From the cell containing the given text, extract its center point as [x, y] coordinate. 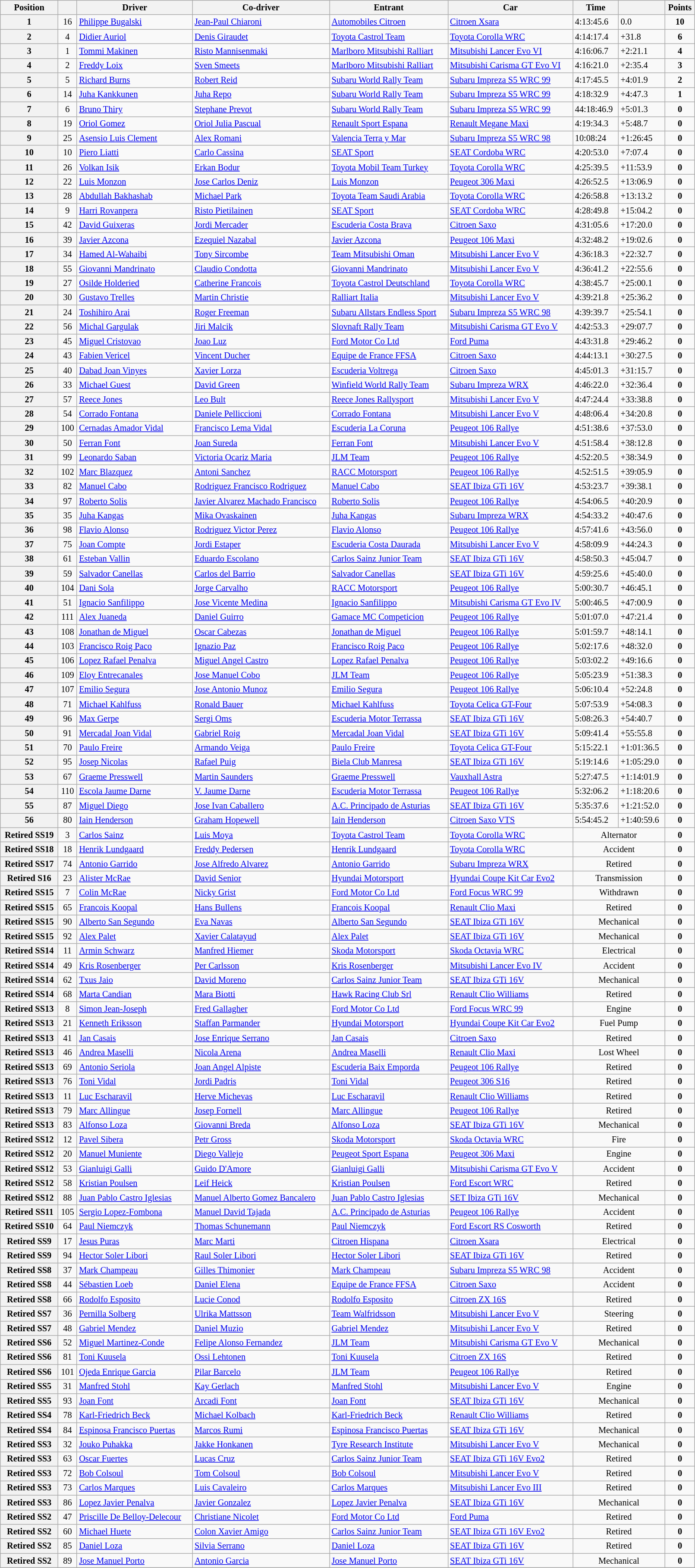
4:20:53.0 [596, 153]
Christiane Nicolet [261, 1517]
Armin Schwarz [135, 951]
Retired S16 [29, 878]
Bruno Thiry [135, 109]
Claudio Condotta [261, 269]
Txus Jaio [135, 980]
+1:01:36.5 [642, 748]
78 [68, 1415]
4:19:34.3 [596, 124]
Mika Ovaskainen [261, 515]
Roger Freeman [261, 312]
Eduardo Escolano [261, 559]
Joan Angel Alpiste [261, 1067]
93 [68, 1401]
Javier Gonzalez [261, 1502]
Position [29, 7]
Martin Christie [261, 298]
60 [68, 1531]
Nicola Arena [261, 1053]
4:32:48.2 [596, 240]
Toyota Mobil Team Turkey [389, 167]
Carlos Sainz [135, 835]
Michael Kolbach [261, 1415]
V. Jaume Darne [261, 791]
Xavier Calatayud [261, 936]
Oscar Fuertes [135, 1459]
4:58:50.3 [596, 559]
+54:08.3 [642, 704]
103 [68, 646]
4:18:32.9 [596, 94]
Armando Veiga [261, 748]
4:31:05.6 [596, 225]
95 [68, 762]
Marc Marti [261, 1241]
5:01:59.7 [596, 632]
Staffan Parmander [261, 1023]
Co-driver [261, 7]
+39:38.1 [642, 486]
Manfred Hiemer [261, 951]
Michael Guest [135, 385]
Leonardo Saban [135, 458]
+7:07.4 [642, 153]
+1:05:29.0 [642, 762]
Mitsubishi Lancer Evo VI [510, 51]
4:54:33.2 [596, 515]
4:53:23.7 [596, 486]
+33:38.8 [642, 399]
Rodriguez Victor Perez [261, 530]
Marc Blazquez [135, 472]
+1:18:20.6 [642, 791]
68 [68, 994]
Escuderia Costa Brava [389, 225]
Javier Alvarez Machado Francisco [261, 501]
79 [68, 1110]
+4:47.3 [642, 94]
Reece Jones [135, 399]
Cernadas Amador Vidal [135, 428]
0.0 [642, 22]
Mitsubishi Carisma GT Evo IV [510, 602]
63 [68, 1459]
Jose Antonio Munoz [261, 690]
4:43:31.8 [596, 341]
82 [68, 486]
Ronald Bauer [261, 704]
Antonio Garcia [261, 1561]
Harri Rovanpera [135, 211]
5:54:45.2 [596, 820]
+39:05.9 [642, 472]
+34:20.8 [642, 414]
4:45:01.3 [596, 370]
Oriol Julia Pascual [261, 124]
Marta Candian [135, 994]
Jean-Paul Chiaroni [261, 22]
57 [68, 399]
75 [68, 545]
4:36:41.2 [596, 269]
Josep Nicolas [135, 762]
67 [68, 777]
Antoni Sanchez [261, 472]
Petr Gross [261, 1140]
Peugeot 106 Maxi [510, 240]
Juha Repo [261, 94]
Driver [135, 7]
Fire [619, 1140]
101 [68, 1372]
Carlo Cassina [261, 153]
Jose Vicente Medina [261, 602]
Jordi Estaper [261, 545]
+47:00.9 [642, 602]
Vincent Ducher [261, 356]
Renault Sport Espana [389, 124]
+38:34.9 [642, 458]
71 [68, 704]
Herve Michevas [261, 1096]
+1:21:52.0 [642, 806]
Miguel Martinez-Conde [135, 1343]
+13:13.2 [642, 196]
Guido D'Amore [261, 1169]
4:16:21.0 [596, 66]
Winfield World Rally Team [389, 385]
Toshihiro Arai [135, 312]
4:17:45.5 [596, 80]
Alex Romani [261, 138]
+40:20.9 [642, 501]
5:02:17.6 [596, 646]
108 [68, 632]
Michael Huete [135, 1531]
Catherine Francois [261, 283]
+45:40.0 [642, 574]
Escuderia La Coruna [389, 428]
4:52:51.5 [596, 472]
106 [68, 661]
38 [29, 559]
+45:04.7 [642, 559]
Alternator [619, 835]
Volkan Isik [135, 167]
Erkan Bodur [261, 167]
Richard Burns [135, 80]
Raul Soler Libori [261, 1256]
Oriol Gomez [135, 124]
Retired SS19 [29, 835]
Jiri Malcik [261, 327]
5:00:46.5 [596, 602]
+5:48.7 [642, 124]
+29:46.2 [642, 341]
Retired SS10 [29, 1226]
80 [68, 820]
Peugeot 306 S16 [510, 1082]
84 [68, 1430]
+32:36.4 [642, 385]
88 [68, 1198]
4:47:24.4 [596, 399]
Jouko Puhakka [135, 1444]
Michal Gargulak [135, 327]
Jordi Mercader [261, 225]
Citroen Hispana [389, 1241]
4:13:45.6 [596, 22]
64 [68, 1226]
Miguel Cristovao [135, 341]
Abdullah Bakhashab [135, 196]
85 [68, 1546]
87 [68, 806]
+55:55.8 [642, 733]
66 [68, 1299]
58 [68, 1183]
+52:24.8 [642, 690]
83 [68, 1125]
13 [29, 196]
Giovanni Breda [261, 1125]
Toyota Castrol Deutschland [389, 283]
Michael Park [261, 196]
Sergio Lopez-Fombona [135, 1212]
73 [68, 1488]
Renault Megane Maxi [510, 124]
Pavel Sibera [135, 1140]
Colin McRae [135, 893]
+1:14:01.9 [642, 777]
4:57:41.6 [596, 530]
Felipe Alonso Fernandez [261, 1343]
92 [68, 936]
Mitsubishi Lancer Evo III [510, 1488]
5:07:53.9 [596, 704]
David Guixeras [135, 225]
Manuel Alberto Gomez Bancalero [261, 1198]
Entrant [389, 7]
Jordi Padris [261, 1082]
+5:01.3 [642, 109]
Retired SS11 [29, 1212]
Leif Heick [261, 1183]
Escuderia Baix Emporda [389, 1067]
Juha Kankkunen [135, 94]
Max Gerpe [135, 719]
Francisco Lema Vidal [261, 428]
Fabien Vericel [135, 356]
Philippe Bugalski [135, 22]
Team Walfridsson [389, 1314]
Ossi Lehtonen [261, 1357]
Daniel Guirro [261, 617]
5:00:30.7 [596, 588]
4:36:18.3 [596, 254]
102 [68, 472]
David Moreno [261, 980]
5:32:06.2 [596, 791]
Josep Fornell [261, 1110]
Withdrawn [619, 893]
4:39:21.8 [596, 298]
5:08:26.3 [596, 719]
86 [68, 1502]
90 [68, 922]
David Green [261, 385]
98 [68, 530]
Stephane Prevot [261, 109]
+25:36.2 [642, 298]
+29:07.7 [642, 327]
Automobiles Citroen [389, 22]
4:51:58.4 [596, 443]
+19:02.6 [642, 240]
Hans Bullens [261, 907]
65 [68, 907]
Lucas Cruz [261, 1459]
Gilles Thimonier [261, 1270]
Pilar Barcelo [261, 1372]
Risto Pietilainen [261, 211]
Luis Cavaleiro [261, 1488]
89 [68, 1561]
Sven Smeets [261, 66]
Biela Club Manresa [389, 762]
Antonio Seriola [135, 1067]
100 [68, 428]
72 [68, 1474]
Lucie Conod [261, 1299]
Nicky Grist [261, 893]
SET Ibiza GTi 16V [510, 1198]
4:46:22.0 [596, 385]
Arcadi Font [261, 1401]
+13:06.9 [642, 182]
Didier Auriol [135, 37]
Reece Jones Rallysport [389, 399]
Sébastien Loeb [135, 1285]
Robert Reid [261, 80]
+17:20.0 [642, 225]
Thomas Schunemann [261, 1226]
+37:53.0 [642, 428]
+38:12.8 [642, 443]
Jakke Honkanen [261, 1444]
Eva Navas [261, 922]
Joan Compte [135, 545]
Team Mitsubishi Oman [389, 254]
Escola Jaume Darne [135, 791]
+54:40.7 [642, 719]
Escuderia Voltrega [389, 370]
Retired SS17 [29, 864]
+44:24.3 [642, 545]
Escuderia Costa Daurada [389, 545]
Kay Gerlach [261, 1386]
+11:53.9 [642, 167]
Car [510, 7]
Kenneth Eriksson [135, 1023]
Ojeda Enrique Garcia [135, 1372]
Sergi Oms [261, 719]
Marcos Rumi [261, 1430]
+31:15.7 [642, 370]
Joan Sureda [261, 443]
Ulrika Mattsson [261, 1314]
5:35:37.6 [596, 806]
Jose Alfredo Alvarez [261, 864]
4:14:17.4 [596, 37]
Rodriguez Francisco Rodriguez [261, 486]
Esteban Vallin [135, 559]
Jose Carlos Deniz [261, 182]
5:06:10.4 [596, 690]
Gamace MC Competicion [389, 617]
Tommi Makinen [135, 51]
10:08:24 [596, 138]
Jose Manuel Cobo [261, 675]
Martin Saunders [261, 777]
4:59:25.6 [596, 574]
+25:54.1 [642, 312]
Freddy Loix [135, 66]
Valencia Terra y Mar [389, 138]
Leo Bult [261, 399]
Rafael Puig [261, 762]
99 [68, 458]
Hamed Al-Wahaibi [135, 254]
5:03:02.2 [596, 661]
4:52:20.5 [596, 458]
Jose Enrique Serrano [261, 1038]
+25:00.1 [642, 283]
+48:14.1 [642, 632]
4:39:39.7 [596, 312]
4:51:38.6 [596, 428]
Dabad Joan Vinyes [135, 370]
Jesus Puras [135, 1241]
5:01:07.0 [596, 617]
4:48:06.4 [596, 414]
Tony Sircombe [261, 254]
91 [68, 733]
70 [68, 748]
61 [68, 559]
Pernilla Solberg [135, 1314]
Victoria Ocariz Maria [261, 458]
Retired SS18 [29, 849]
Hawk Racing Club Srl [389, 994]
Vauxhall Astra [510, 777]
Alister McRae [135, 878]
+2:35.4 [642, 66]
Jorge Carvalho [261, 588]
+22:55.6 [642, 269]
Eloy Entrecanales [135, 675]
+30:27.5 [642, 356]
Mara Biotti [261, 994]
Subaru Allstars Endless Sport [389, 312]
4:26:52.5 [596, 182]
5:05:23.9 [596, 675]
David Senior [261, 878]
Alex Juaneda [135, 617]
44:18:46.9 [596, 109]
4:38:45.7 [596, 283]
76 [68, 1082]
4:28:49.8 [596, 211]
Miguel Diego [135, 806]
110 [68, 791]
Steering [619, 1314]
Xavier Lorza [261, 370]
+4:01.9 [642, 80]
Ignazio Paz [261, 646]
Tom Colsoul [261, 1474]
104 [68, 588]
4:26:58.8 [596, 196]
Asensio Luis Clement [135, 138]
+1:40:59.6 [642, 820]
Tyre Research Institute [389, 1444]
4:44:13.1 [596, 356]
+22:32.7 [642, 254]
+47:21.4 [642, 617]
81 [68, 1357]
Peugeot Sport Espana [389, 1154]
Oscar Cabezas [261, 632]
Jose Ivan Caballero [261, 806]
+40:47.6 [642, 515]
Transmission [619, 878]
Gabriel Roig [261, 733]
+43:56.0 [642, 530]
59 [68, 574]
94 [68, 1256]
97 [68, 501]
Denis Giraudet [261, 37]
Citroen Saxo VTS [510, 820]
Ford Escort RS Cosworth [510, 1226]
4:42:53.3 [596, 327]
Mitsubishi Carisma GT Evo VI [510, 66]
Manuel David Tajada [261, 1212]
4:25:39.5 [596, 167]
Gustavo Trelles [135, 298]
+48:32.0 [642, 646]
Dani Sola [135, 588]
Silvia Serrano [261, 1546]
Fred Gallagher [261, 1009]
+49:16.6 [642, 661]
Lost Wheel [619, 1053]
Carlos del Barrio [261, 574]
Daniel Elena [261, 1285]
4:54:06.5 [596, 501]
Graham Hopewell [261, 820]
109 [68, 675]
Points [680, 7]
5:15:22.1 [596, 748]
Ezequiel Nazabal [261, 240]
Diego Vallejo [261, 1154]
96 [68, 719]
Slovnaft Rally Team [389, 327]
Freddy Pedersen [261, 849]
+1:26:45 [642, 138]
Ralliart Italia [389, 298]
Priscille De Belloy-Delecour [135, 1517]
15 [29, 225]
Piero Liatti [135, 153]
111 [68, 617]
+15:04.2 [642, 211]
Osilde Holderied [135, 283]
+2:21.1 [642, 51]
5:09:41.4 [596, 733]
Time [596, 7]
4:58:09.9 [596, 545]
Simon Jean-Joseph [135, 1009]
Daniele Pelliccioni [261, 414]
5:27:47.5 [596, 777]
Mitsubishi Lancer Evo IV [510, 966]
69 [68, 1067]
+31.8 [642, 37]
29 [29, 428]
4:16:06.7 [596, 51]
Fuel Pump [619, 1023]
Ford Escort WRC [510, 1183]
Manuel Muniente [135, 1154]
Daniel Muzio [261, 1328]
Joao Luz [261, 341]
62 [68, 980]
Colon Xavier Amigo [261, 1531]
107 [68, 690]
+51:38.3 [642, 675]
Risto Mannisenmaki [261, 51]
5:19:14.6 [596, 762]
Miguel Angel Castro [261, 661]
+46:45.1 [642, 588]
Luis Moya [261, 835]
105 [68, 1212]
Per Carlsson [261, 966]
74 [68, 864]
Toyota Team Saudi Arabia [389, 196]
